Locate the cell with the specified text and output its (X, Y) center coordinate. 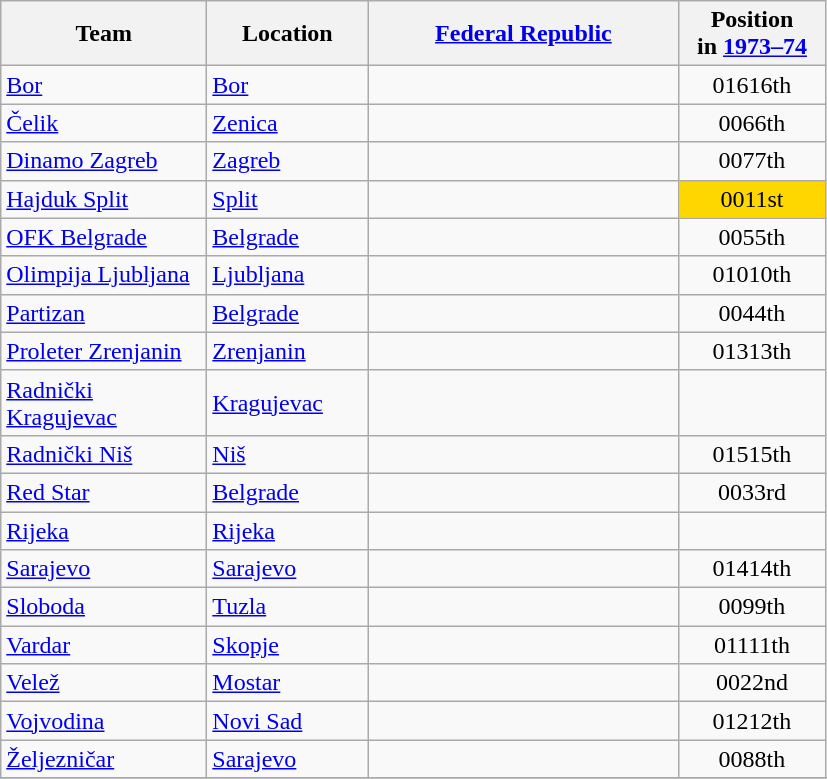
01010th (752, 275)
0011st (752, 199)
Dinamo Zagreb (104, 161)
0044th (752, 313)
Zagreb (288, 161)
0055th (752, 237)
Vojvodina (104, 721)
Tuzla (288, 607)
0077th (752, 161)
Vardar (104, 645)
Location (288, 34)
Radnički Niš (104, 454)
Niš (288, 454)
Mostar (288, 683)
Federal Republic (524, 34)
Team (104, 34)
Čelik (104, 123)
0088th (752, 759)
Olimpija Ljubljana (104, 275)
Hajduk Split (104, 199)
01414th (752, 569)
0099th (752, 607)
Sloboda (104, 607)
01111th (752, 645)
Radnički Kragujevac (104, 402)
01212th (752, 721)
Proleter Zrenjanin (104, 351)
01616th (752, 85)
Novi Sad (288, 721)
01313th (752, 351)
OFK Belgrade (104, 237)
Kragujevac (288, 402)
Positionin 1973–74 (752, 34)
Zrenjanin (288, 351)
0022nd (752, 683)
Partizan (104, 313)
Red Star (104, 492)
Skopje (288, 645)
0033rd (752, 492)
Ljubljana (288, 275)
0066th (752, 123)
Velež (104, 683)
Split (288, 199)
Zenica (288, 123)
Željezničar (104, 759)
01515th (752, 454)
